Return the [X, Y] coordinate for the center point of the cell that contains the specified text.  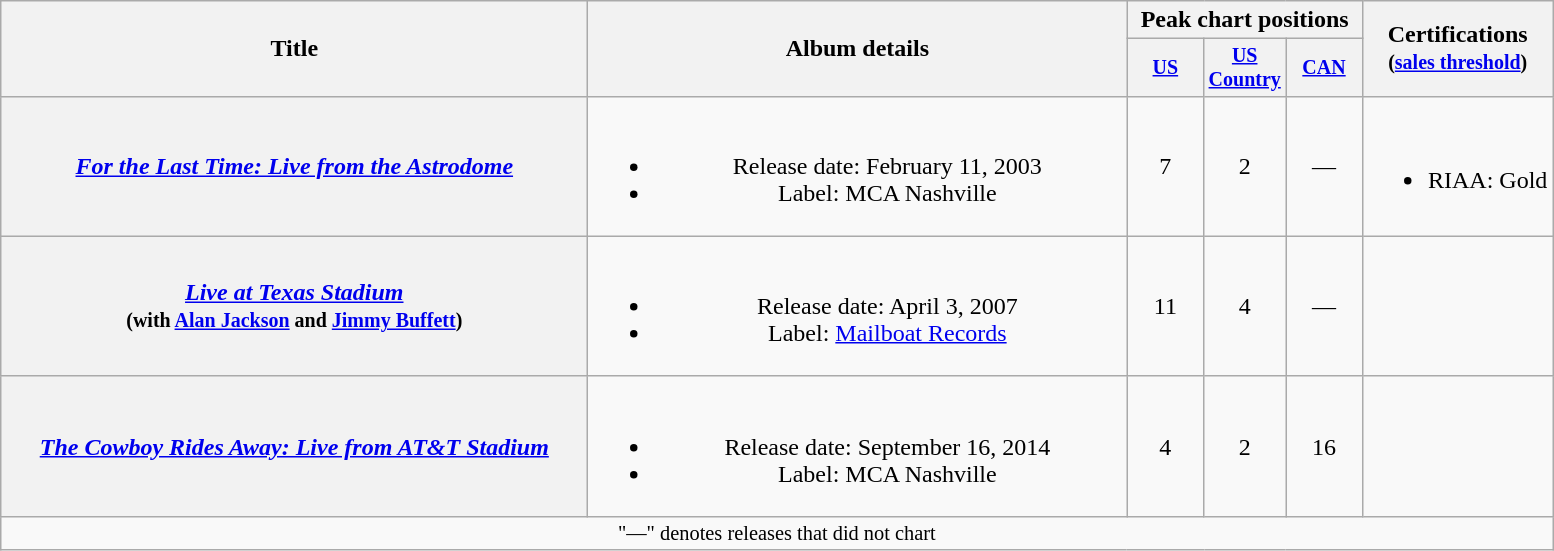
The Cowboy Rides Away: Live from AT&T Stadium [294, 446]
7 [1166, 166]
Certifications(sales threshold) [1457, 49]
US Country [1245, 68]
11 [1166, 306]
RIAA: Gold [1457, 166]
Release date: February 11, 2003Label: MCA Nashville [858, 166]
US [1166, 68]
16 [1324, 446]
Live at Texas Stadium(with Alan Jackson and Jimmy Buffett) [294, 306]
For the Last Time: Live from the Astrodome [294, 166]
Release date: April 3, 2007Label: Mailboat Records [858, 306]
Release date: September 16, 2014Label: MCA Nashville [858, 446]
"—" denotes releases that did not chart [777, 533]
Title [294, 49]
Album details [858, 49]
CAN [1324, 68]
Peak chart positions [1245, 20]
